Detect which cell encompasses the target text, then output its (X, Y) center coordinate. 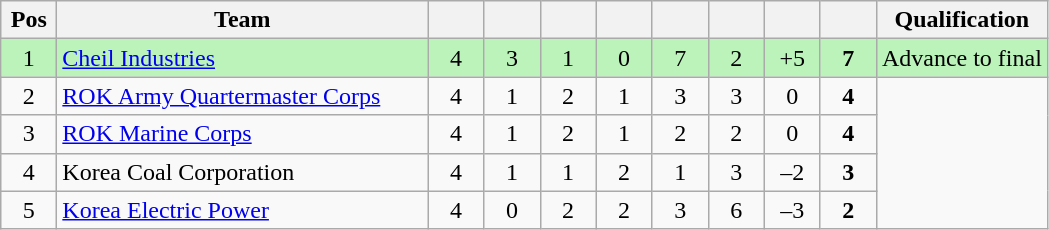
Advance to final (962, 58)
Korea Electric Power (242, 210)
Korea Coal Corporation (242, 172)
6 (736, 210)
Cheil Industries (242, 58)
Qualification (962, 20)
–2 (792, 172)
ROK Marine Corps (242, 134)
5 (29, 210)
–3 (792, 210)
ROK Army Quartermaster Corps (242, 96)
Pos (29, 20)
Team (242, 20)
+5 (792, 58)
